Capture the cell that displays the provided text and extract its (X, Y) central coordinate. 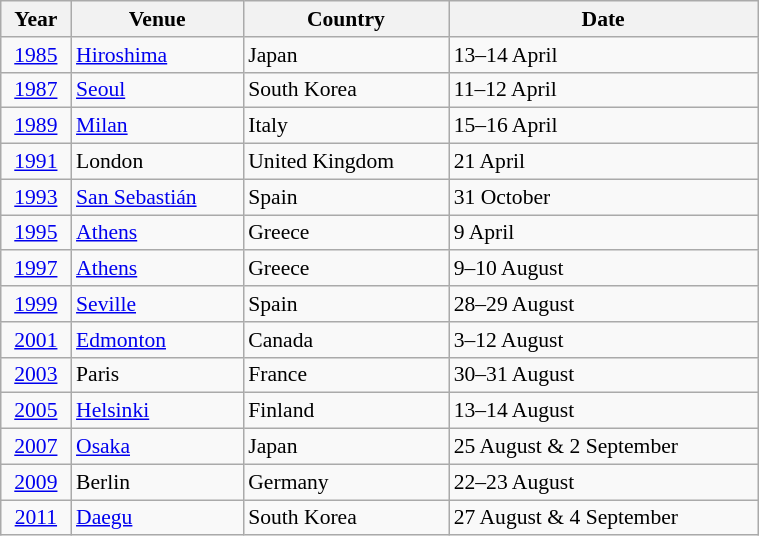
Date (604, 19)
1987 (36, 90)
1985 (36, 55)
Year (36, 19)
15–16 April (604, 126)
Italy (346, 126)
San Sebastián (157, 197)
Paris (157, 375)
Seoul (157, 90)
United Kingdom (346, 162)
9 April (604, 233)
31 October (604, 197)
London (157, 162)
Daegu (157, 518)
28–29 August (604, 304)
2003 (36, 375)
Berlin (157, 482)
Edmonton (157, 340)
2001 (36, 340)
Finland (346, 411)
13–14 August (604, 411)
Venue (157, 19)
1999 (36, 304)
1989 (36, 126)
1991 (36, 162)
Canada (346, 340)
1997 (36, 269)
Milan (157, 126)
Seville (157, 304)
27 August & 4 September (604, 518)
21 April (604, 162)
13–14 April (604, 55)
Hiroshima (157, 55)
2009 (36, 482)
3–12 August (604, 340)
30–31 August (604, 375)
11–12 April (604, 90)
Germany (346, 482)
Helsinki (157, 411)
25 August & 2 September (604, 447)
2005 (36, 411)
2011 (36, 518)
22–23 August (604, 482)
France (346, 375)
2007 (36, 447)
Osaka (157, 447)
Country (346, 19)
1995 (36, 233)
1993 (36, 197)
9–10 August (604, 269)
